Extract the [X, Y] coordinate from the center of the cell holding the provided text.  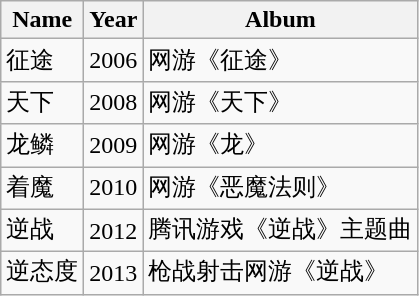
枪战射击网游《逆战》 [280, 274]
网游《龙》 [280, 146]
腾讯游戏《逆战》主题曲 [280, 230]
征途 [42, 60]
2006 [114, 60]
2013 [114, 274]
逆态度 [42, 274]
2009 [114, 146]
网游《征途》 [280, 60]
Album [280, 20]
2012 [114, 230]
天下 [42, 102]
2008 [114, 102]
2010 [114, 188]
Name [42, 20]
龙鳞 [42, 146]
着魔 [42, 188]
Year [114, 20]
网游《恶魔法则》 [280, 188]
逆战 [42, 230]
网游《天下》 [280, 102]
